Pinpoint the cell where the given text exists, returning its [x, y] midpoint coordinate. 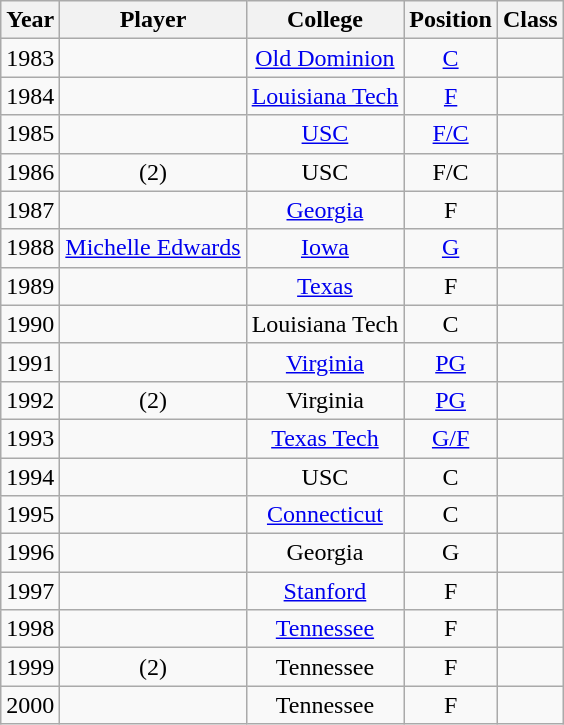
2000 [30, 705]
1984 [30, 96]
1987 [30, 210]
College [325, 20]
1994 [30, 477]
G/F [451, 438]
Year [30, 20]
1988 [30, 248]
1989 [30, 286]
1990 [30, 324]
Position [451, 20]
Iowa [325, 248]
Stanford [325, 591]
Michelle Edwards [153, 248]
1991 [30, 362]
Texas Tech [325, 438]
Old Dominion [325, 58]
1992 [30, 400]
Texas [325, 286]
1985 [30, 134]
1993 [30, 438]
1999 [30, 667]
1996 [30, 553]
1983 [30, 58]
1995 [30, 515]
1998 [30, 629]
Connecticut [325, 515]
1997 [30, 591]
Class [530, 20]
1986 [30, 172]
Player [153, 20]
